Identify which cell holds the provided text, then report its (x, y) central coordinate. 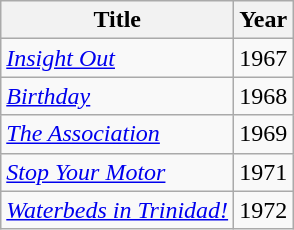
1971 (264, 172)
Stop Your Motor (118, 172)
1969 (264, 134)
1967 (264, 58)
1972 (264, 210)
Insight Out (118, 58)
Birthday (118, 96)
The Association (118, 134)
Waterbeds in Trinidad! (118, 210)
1968 (264, 96)
Year (264, 20)
Title (118, 20)
